From the cell containing the given text, extract its center point as (X, Y) coordinate. 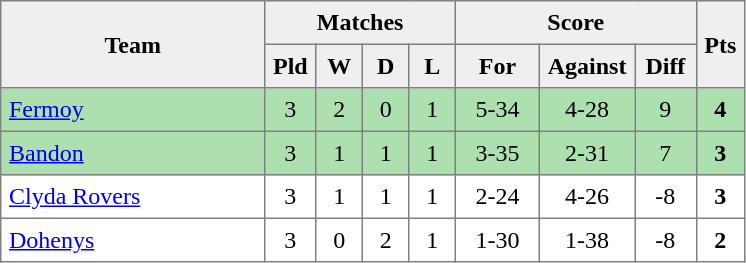
4-28 (586, 110)
Bandon (133, 153)
7 (666, 153)
1-30 (497, 240)
W (339, 66)
L (432, 66)
D (385, 66)
Against (586, 66)
Team (133, 44)
For (497, 66)
Pts (720, 44)
1-38 (586, 240)
5-34 (497, 110)
Matches (360, 23)
9 (666, 110)
Fermoy (133, 110)
Dohenys (133, 240)
2-31 (586, 153)
4 (720, 110)
Pld (290, 66)
2-24 (497, 197)
Diff (666, 66)
3-35 (497, 153)
Clyda Rovers (133, 197)
Score (576, 23)
4-26 (586, 197)
